Return the (X, Y) coordinate for the center point of the cell that contains the specified text.  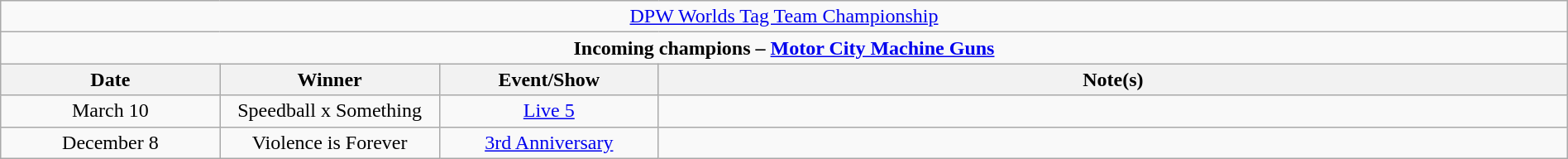
DPW Worlds Tag Team Championship (784, 17)
Event/Show (549, 79)
Date (111, 79)
March 10 (111, 111)
December 8 (111, 142)
Note(s) (1113, 79)
Violence is Forever (329, 142)
Speedball x Something (329, 111)
Incoming champions – Motor City Machine Guns (784, 48)
Live 5 (549, 111)
Winner (329, 79)
3rd Anniversary (549, 142)
